Determine the (X, Y) coordinate at the center of the cell enclosing the given text.  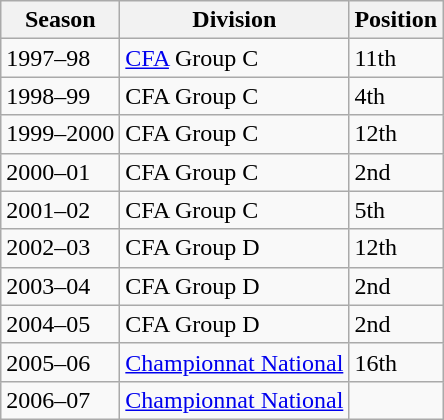
2002–03 (60, 248)
2005–06 (60, 362)
11th (396, 58)
2001–02 (60, 210)
1997–98 (60, 58)
1999–2000 (60, 134)
4th (396, 96)
16th (396, 362)
2003–04 (60, 286)
2004–05 (60, 324)
Season (60, 20)
2000–01 (60, 172)
5th (396, 210)
Division (234, 20)
1998–99 (60, 96)
Position (396, 20)
2006–07 (60, 400)
